Capture the cell that displays the provided text and extract its (x, y) central coordinate. 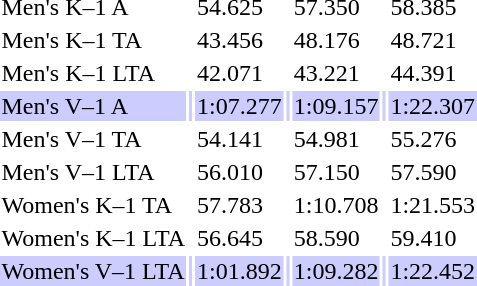
42.071 (240, 73)
57.590 (433, 172)
48.176 (336, 40)
1:07.277 (240, 106)
Women's K–1 TA (94, 205)
Women's V–1 LTA (94, 271)
Men's K–1 TA (94, 40)
1:01.892 (240, 271)
48.721 (433, 40)
Men's V–1 LTA (94, 172)
54.141 (240, 139)
1:10.708 (336, 205)
Men's K–1 LTA (94, 73)
Men's V–1 TA (94, 139)
55.276 (433, 139)
1:22.307 (433, 106)
56.645 (240, 238)
57.150 (336, 172)
1:21.553 (433, 205)
1:22.452 (433, 271)
43.456 (240, 40)
43.221 (336, 73)
56.010 (240, 172)
Men's V–1 A (94, 106)
44.391 (433, 73)
54.981 (336, 139)
Women's K–1 LTA (94, 238)
58.590 (336, 238)
59.410 (433, 238)
57.783 (240, 205)
1:09.282 (336, 271)
1:09.157 (336, 106)
